For the text-containing cell, return its midpoint in (x, y) coordinate format. 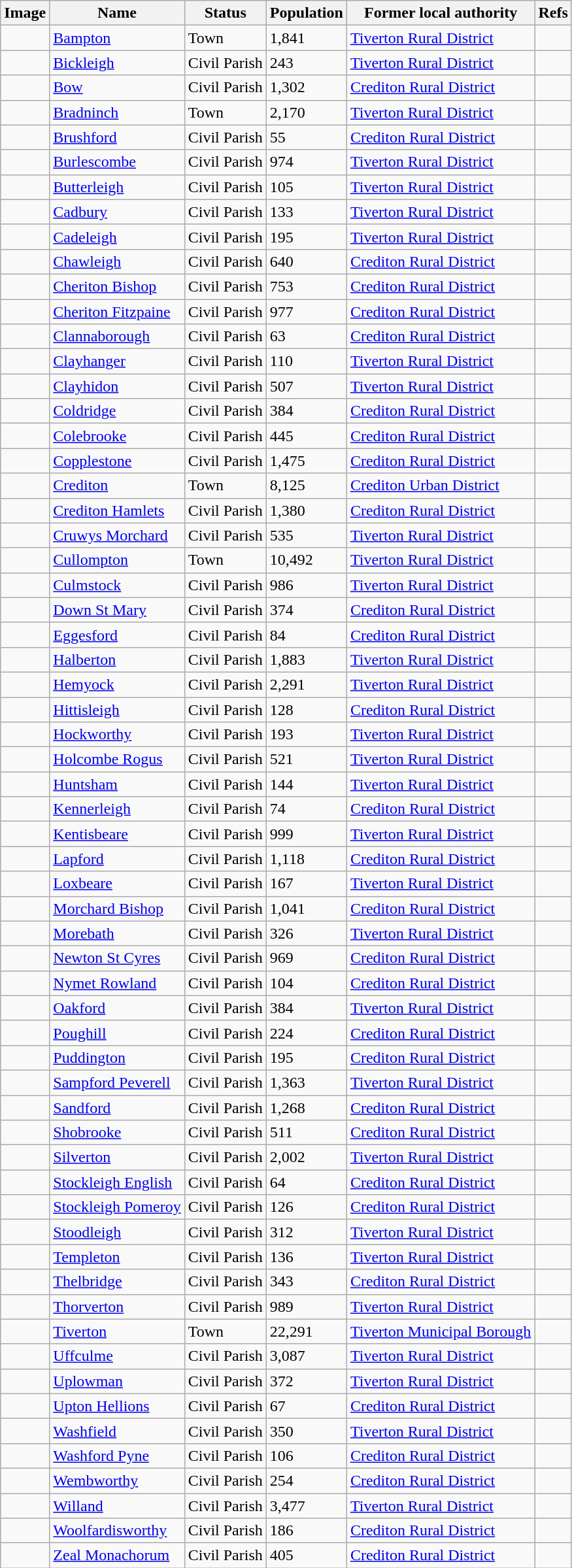
Hemyock (117, 684)
Clayhidon (117, 386)
640 (306, 261)
374 (306, 610)
Copplestone (117, 461)
186 (306, 1531)
Stoodleigh (117, 1232)
63 (306, 337)
Morchard Bishop (117, 909)
Willand (117, 1505)
110 (306, 361)
Clayhanger (117, 361)
1,118 (306, 859)
1,363 (306, 1082)
Hittisleigh (117, 709)
84 (306, 635)
969 (306, 958)
Uffculme (117, 1356)
Washford Pyne (117, 1456)
Cheriton Fitzpaine (117, 312)
Tiverton (117, 1331)
Thelbridge (117, 1282)
521 (306, 759)
Oakford (117, 1008)
243 (306, 63)
Woolfardisworthy (117, 1531)
106 (306, 1456)
326 (306, 933)
144 (306, 784)
Clannaborough (117, 337)
535 (306, 535)
989 (306, 1307)
405 (306, 1556)
Colebrooke (117, 436)
Image (25, 13)
Sampford Peverell (117, 1082)
8,125 (306, 486)
Holcombe Rogus (117, 759)
Former local authority (441, 13)
128 (306, 709)
3,477 (306, 1505)
Loxbeare (117, 884)
1,268 (306, 1108)
Shobrooke (117, 1133)
Cadbury (117, 212)
Culmstock (117, 585)
Eggesford (117, 635)
1,302 (306, 88)
Cruwys Morchard (117, 535)
224 (306, 1033)
126 (306, 1207)
1,041 (306, 909)
Refs (553, 13)
Down St Mary (117, 610)
Cadeleigh (117, 237)
Bow (117, 88)
Uplowman (117, 1381)
Crediton Urban District (441, 486)
507 (306, 386)
Bampton (117, 38)
Name (117, 13)
74 (306, 809)
Population (306, 13)
974 (306, 162)
Cullompton (117, 560)
Kennerleigh (117, 809)
Nymet Rowland (117, 983)
Brushford (117, 137)
Morebath (117, 933)
Chawleigh (117, 261)
Burlescombe (117, 162)
193 (306, 735)
1,380 (306, 510)
Silverton (117, 1158)
10,492 (306, 560)
55 (306, 137)
Kentisbeare (117, 834)
67 (306, 1406)
Coldridge (117, 411)
Poughill (117, 1033)
343 (306, 1282)
312 (306, 1232)
254 (306, 1480)
104 (306, 983)
22,291 (306, 1331)
1,841 (306, 38)
136 (306, 1257)
372 (306, 1381)
133 (306, 212)
1,475 (306, 461)
Sandford (117, 1108)
Puddington (117, 1058)
3,087 (306, 1356)
2,291 (306, 684)
105 (306, 187)
2,170 (306, 112)
64 (306, 1182)
Tiverton Municipal Borough (441, 1331)
Cheriton Bishop (117, 286)
Templeton (117, 1257)
Wembworthy (117, 1480)
Zeal Monachorum (117, 1556)
Huntsham (117, 784)
Status (225, 13)
Lapford (117, 859)
Bradninch (117, 112)
Stockleigh English (117, 1182)
Crediton (117, 486)
Halberton (117, 659)
977 (306, 312)
350 (306, 1431)
Hockworthy (117, 735)
Bickleigh (117, 63)
Newton St Cyres (117, 958)
2,002 (306, 1158)
999 (306, 834)
Upton Hellions (117, 1406)
Crediton Hamlets (117, 510)
Washfield (117, 1431)
1,883 (306, 659)
Thorverton (117, 1307)
Stockleigh Pomeroy (117, 1207)
986 (306, 585)
753 (306, 286)
167 (306, 884)
445 (306, 436)
Butterleigh (117, 187)
511 (306, 1133)
